Pinpoint the cell where the given text exists, returning its [X, Y] midpoint coordinate. 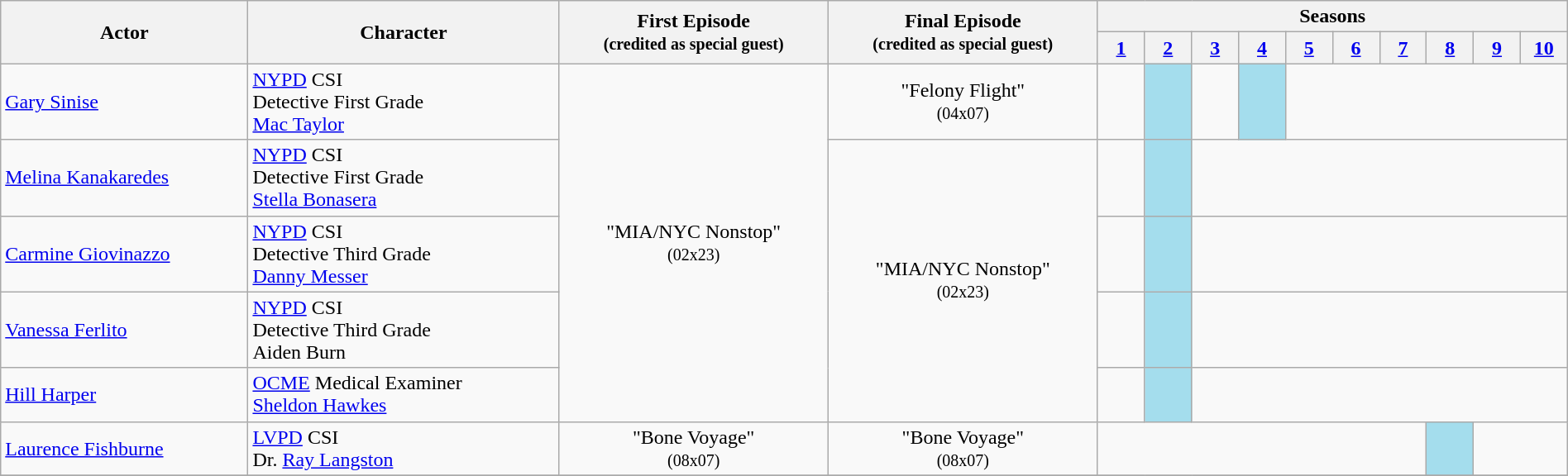
NYPD CSIDetective First GradeStella Bonasera [404, 178]
Actor [124, 32]
Hill Harper [124, 395]
NYPD CSIDetective First GradeMac Taylor [404, 102]
Laurence Fishburne [124, 448]
Melina Kanakaredes [124, 178]
Character [404, 32]
NYPD CSIDetective Third GradeDanny Messer [404, 254]
10 [1543, 48]
2 [1168, 48]
First Episode(credited as special guest) [694, 32]
8 [1451, 48]
3 [1216, 48]
5 [1308, 48]
4 [1262, 48]
Carmine Giovinazzo [124, 254]
1 [1121, 48]
LVPD CSIDr. Ray Langston [404, 448]
9 [1497, 48]
7 [1403, 48]
Seasons [1332, 17]
Gary Sinise [124, 102]
OCME Medical ExaminerSheldon Hawkes [404, 395]
Final Episode(credited as special guest) [963, 32]
NYPD CSIDetective Third GradeAiden Burn [404, 330]
Vanessa Ferlito [124, 330]
"Felony Flight"(04x07) [963, 102]
6 [1356, 48]
